Pinpoint the cell where the given text exists, returning its [x, y] midpoint coordinate. 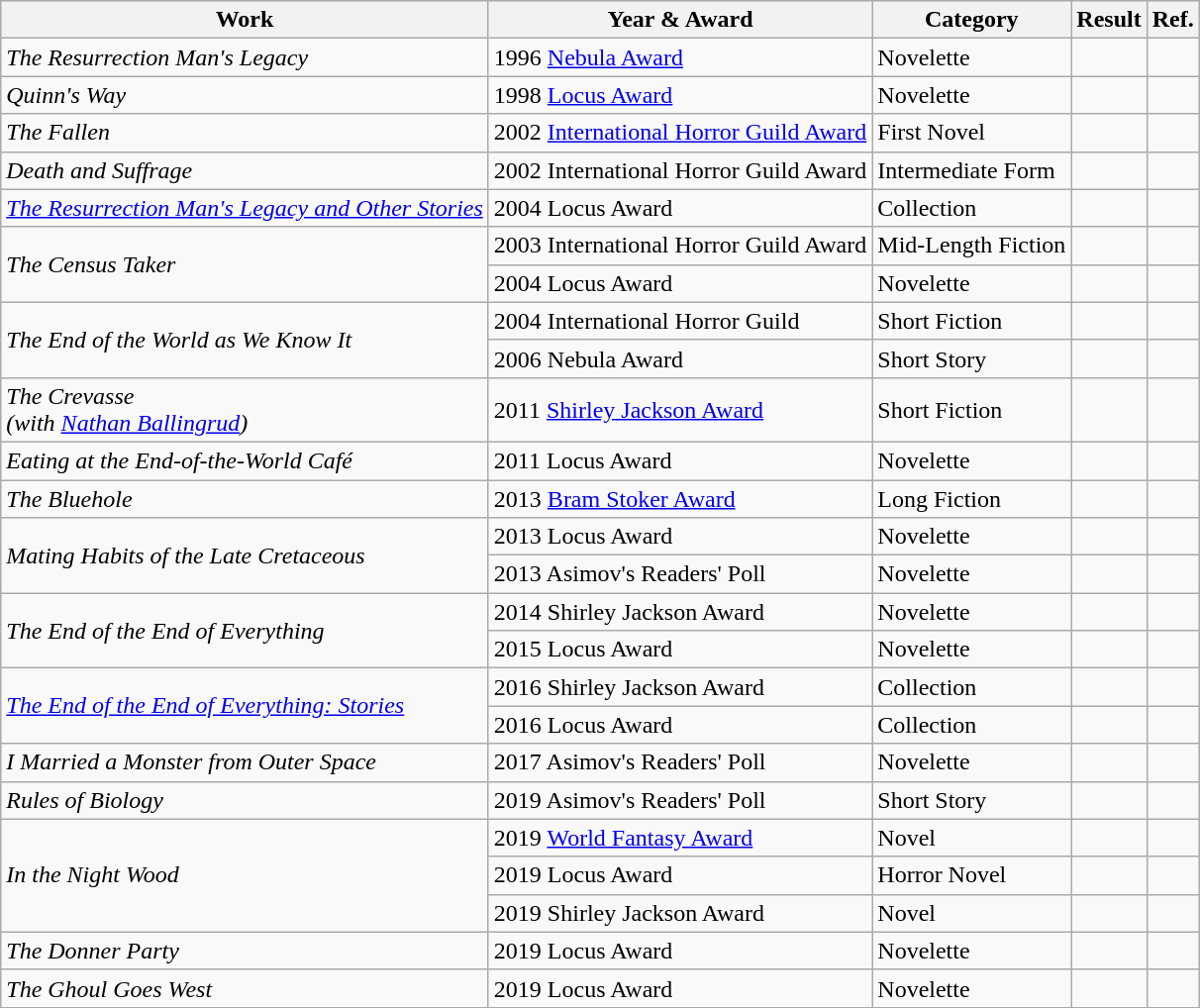
The End of the End of Everything: Stories [246, 706]
The Bluehole [246, 498]
The End of the World as We Know It [246, 340]
2019 World Fantasy Award [679, 838]
2013 Bram Stoker Award [679, 498]
I Married a Monster from Outer Space [246, 762]
Horror Novel [972, 875]
The Donner Party [246, 951]
2011 Locus Award [679, 460]
The Census Taker [246, 264]
2003 International Horror Guild Award [679, 246]
2019 Shirley Jackson Award [679, 913]
Category [972, 20]
2006 Nebula Award [679, 358]
Mating Habits of the Late Cretaceous [246, 555]
Death and Suffrage [246, 170]
The Resurrection Man's Legacy and Other Stories [246, 208]
The Resurrection Man's Legacy [246, 57]
Ref. [1172, 20]
First Novel [972, 133]
2011 Shirley Jackson Award [679, 410]
The Ghoul Goes West [246, 988]
2017 Asimov's Readers' Poll [679, 762]
The Crevasse(with Nathan Ballingrud) [246, 410]
Eating at the End-of-the-World Café [246, 460]
The End of the End of Everything [246, 631]
Rules of Biology [246, 800]
Mid-Length Fiction [972, 246]
Quinn's Way [246, 95]
2014 Shirley Jackson Award [679, 612]
1996 Nebula Award [679, 57]
2004 International Horror Guild [679, 321]
Long Fiction [972, 498]
Work [246, 20]
2013 Asimov's Readers' Poll [679, 574]
2016 Shirley Jackson Award [679, 687]
Year & Award [679, 20]
2013 Locus Award [679, 537]
2016 Locus Award [679, 725]
Result [1109, 20]
2019 Asimov's Readers' Poll [679, 800]
2015 Locus Award [679, 650]
Intermediate Form [972, 170]
The Fallen [246, 133]
In the Night Wood [246, 875]
1998 Locus Award [679, 95]
